From the cell containing the given text, extract its center point as (x, y) coordinate. 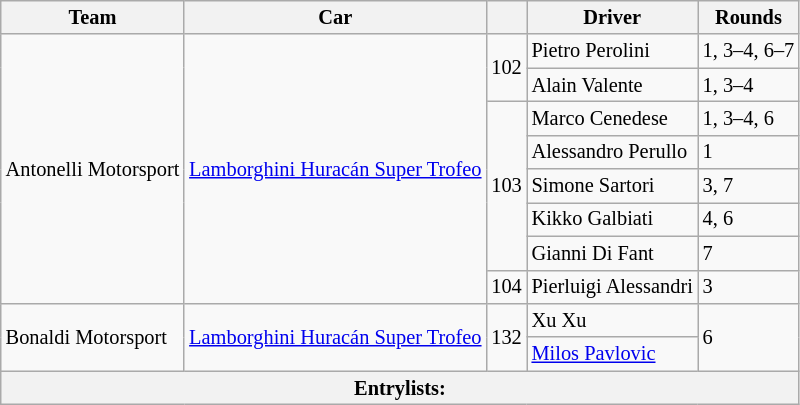
Xu Xu (612, 320)
103 (506, 185)
102 (506, 68)
Entrylists: (400, 388)
Car (335, 17)
Gianni Di Fant (612, 253)
Pietro Perolini (612, 51)
132 (506, 336)
Kikko Galbiati (612, 219)
4, 6 (748, 219)
Driver (612, 17)
1, 3–4 (748, 85)
Bonaldi Motorsport (93, 336)
Alessandro Perullo (612, 152)
7 (748, 253)
1, 3–4, 6–7 (748, 51)
Pierluigi Alessandri (612, 287)
1, 3–4, 6 (748, 118)
Milos Pavlovic (612, 354)
104 (506, 287)
Simone Sartori (612, 186)
3, 7 (748, 186)
Alain Valente (612, 85)
Marco Cenedese (612, 118)
6 (748, 336)
Antonelli Motorsport (93, 168)
1 (748, 152)
Team (93, 17)
Rounds (748, 17)
3 (748, 287)
